Detect which cell encompasses the target text, then output its (X, Y) center coordinate. 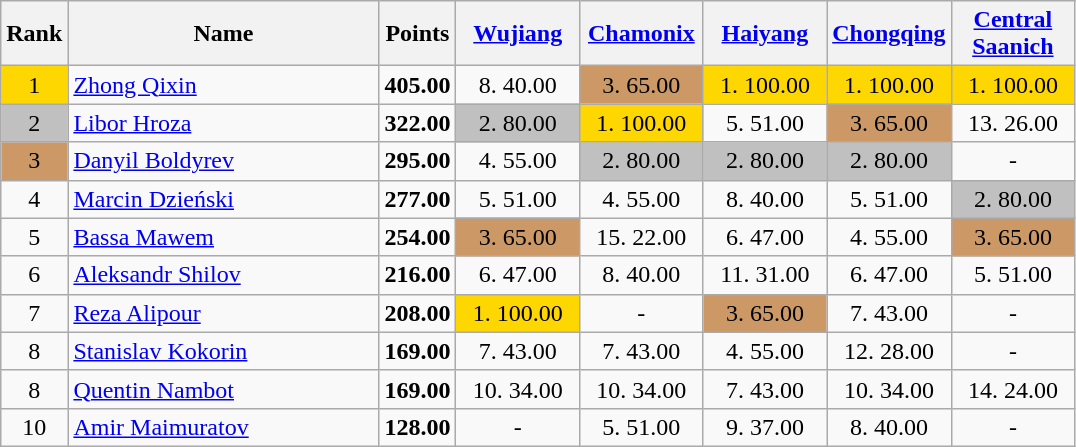
Haiyang (765, 34)
216.00 (418, 275)
Amir Maimuratov (224, 427)
Stanislav Kokorin (224, 351)
Quentin Nambot (224, 389)
Chongqing (889, 34)
13. 26.00 (1013, 123)
Danyil Boldyrev (224, 161)
Libor Hroza (224, 123)
1 (34, 85)
Wujiang (518, 34)
3 (34, 161)
208.00 (418, 313)
10 (34, 427)
Zhong Qixin (224, 85)
9. 37.00 (765, 427)
322.00 (418, 123)
405.00 (418, 85)
Reza Alipour (224, 313)
6 (34, 275)
5 (34, 237)
Bassa Mawem (224, 237)
Aleksandr Shilov (224, 275)
Name (224, 34)
277.00 (418, 199)
Chamonix (642, 34)
12. 28.00 (889, 351)
Central Saanich (1013, 34)
Marcin Dzieński (224, 199)
128.00 (418, 427)
7 (34, 313)
2 (34, 123)
14. 24.00 (1013, 389)
15. 22.00 (642, 237)
4 (34, 199)
Rank (34, 34)
254.00 (418, 237)
11. 31.00 (765, 275)
Points (418, 34)
295.00 (418, 161)
